Output the (x, y) coordinate of the center of the cell containing the given text.  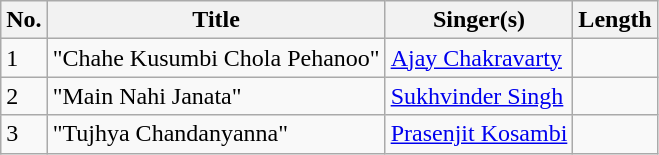
Prasenjit Kosambi (479, 134)
Singer(s) (479, 20)
1 (24, 58)
2 (24, 96)
"Main Nahi Janata" (216, 96)
Ajay Chakravarty (479, 58)
"Tujhya Chandanyanna" (216, 134)
Sukhvinder Singh (479, 96)
Length (615, 20)
Title (216, 20)
3 (24, 134)
"Chahe Kusumbi Chola Pehanoo" (216, 58)
No. (24, 20)
